Identify which cell holds the provided text, then report its (x, y) central coordinate. 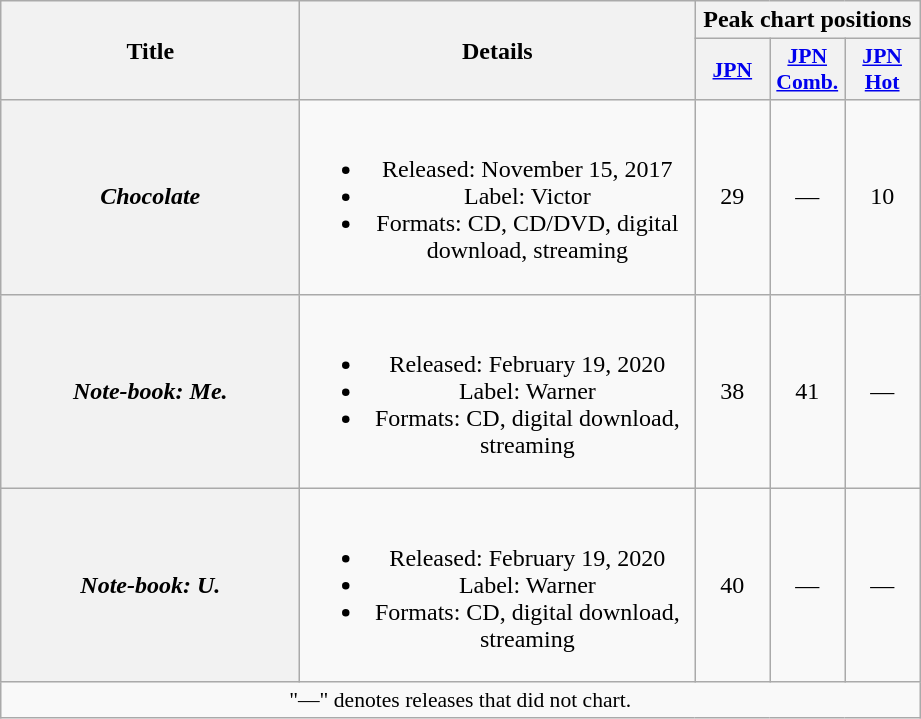
Peak chart positions (808, 20)
41 (808, 391)
JPNComb. (808, 70)
Chocolate (150, 197)
Note-book: Me. (150, 391)
"—" denotes releases that did not chart. (460, 700)
Released: November 15, 2017Label: VictorFormats: CD, CD/DVD, digital download, streaming (498, 197)
10 (882, 197)
JPNHot (882, 70)
38 (732, 391)
Note-book: U. (150, 585)
JPN (732, 70)
Title (150, 50)
29 (732, 197)
Details (498, 50)
40 (732, 585)
